Locate the cell with the specified text and output its (x, y) center coordinate. 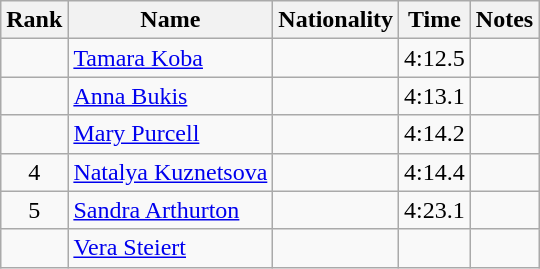
Rank (34, 20)
Name (170, 20)
Vera Steiert (170, 248)
Natalya Kuznetsova (170, 172)
4:12.5 (435, 58)
Anna Bukis (170, 96)
Nationality (336, 20)
Sandra Arthurton (170, 210)
4:14.4 (435, 172)
4:14.2 (435, 134)
4 (34, 172)
Tamara Koba (170, 58)
5 (34, 210)
Notes (504, 20)
4:13.1 (435, 96)
4:23.1 (435, 210)
Time (435, 20)
Mary Purcell (170, 134)
